Search for the cell housing the specified text and yield its [X, Y] center coordinate. 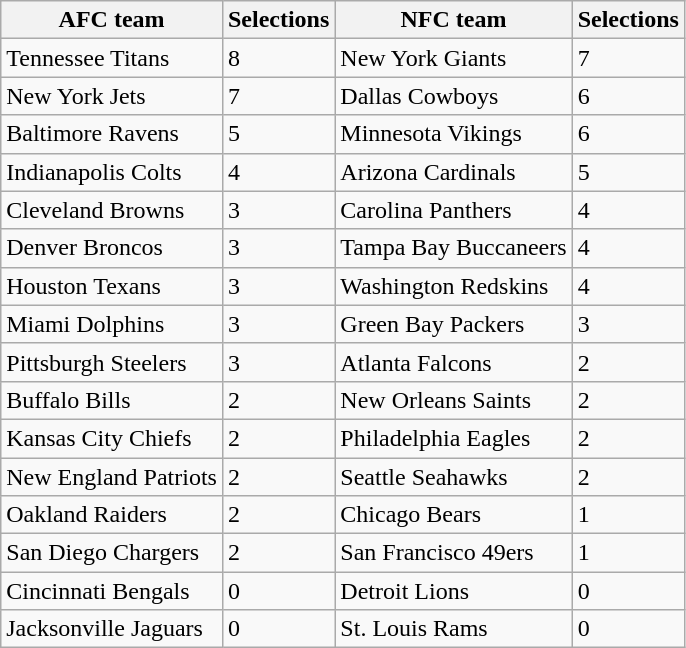
San Diego Chargers [112, 553]
Cincinnati Bengals [112, 591]
Philadelphia Eagles [454, 438]
8 [278, 58]
Cleveland Browns [112, 210]
Atlanta Falcons [454, 362]
Seattle Seahawks [454, 477]
Detroit Lions [454, 591]
Indianapolis Colts [112, 172]
Dallas Cowboys [454, 96]
Arizona Cardinals [454, 172]
Houston Texans [112, 286]
New Orleans Saints [454, 400]
Tampa Bay Buccaneers [454, 248]
NFC team [454, 20]
New York Giants [454, 58]
AFC team [112, 20]
Washington Redskins [454, 286]
Oakland Raiders [112, 515]
Carolina Panthers [454, 210]
Tennessee Titans [112, 58]
Pittsburgh Steelers [112, 362]
New York Jets [112, 96]
San Francisco 49ers [454, 553]
Green Bay Packers [454, 324]
Baltimore Ravens [112, 134]
Denver Broncos [112, 248]
Jacksonville Jaguars [112, 629]
New England Patriots [112, 477]
Kansas City Chiefs [112, 438]
Buffalo Bills [112, 400]
Chicago Bears [454, 515]
St. Louis Rams [454, 629]
Miami Dolphins [112, 324]
Minnesota Vikings [454, 134]
